Pinpoint the cell where the given text exists, returning its (x, y) midpoint coordinate. 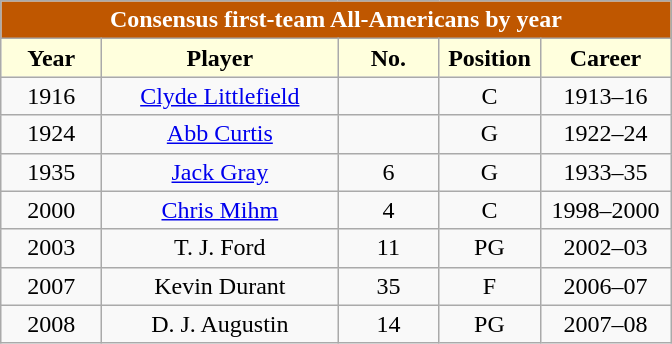
No. (388, 58)
2007 (52, 286)
1922–24 (606, 134)
1933–35 (606, 172)
2000 (52, 210)
Abb Curtis (220, 134)
35 (388, 286)
T. J. Ford (220, 248)
D. J. Augustin (220, 324)
1924 (52, 134)
2006–07 (606, 286)
Year (52, 58)
2008 (52, 324)
2007–08 (606, 324)
11 (388, 248)
1913–16 (606, 96)
Kevin Durant (220, 286)
2002–03 (606, 248)
14 (388, 324)
Consensus first-team All-Americans by year (336, 20)
1935 (52, 172)
6 (388, 172)
1916 (52, 96)
Clyde Littlefield (220, 96)
4 (388, 210)
Chris Mihm (220, 210)
Jack Gray (220, 172)
1998–2000 (606, 210)
Career (606, 58)
Position (490, 58)
Player (220, 58)
F (490, 286)
2003 (52, 248)
